Locate the cell with the specified text and output its (x, y) center coordinate. 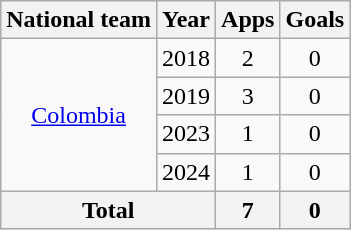
Apps (248, 20)
National team (79, 20)
Goals (315, 20)
Colombia (79, 115)
7 (248, 210)
3 (248, 96)
2019 (186, 96)
2024 (186, 172)
2 (248, 58)
Total (108, 210)
2023 (186, 134)
2018 (186, 58)
Year (186, 20)
